For the text-containing cell, return its midpoint in (x, y) coordinate format. 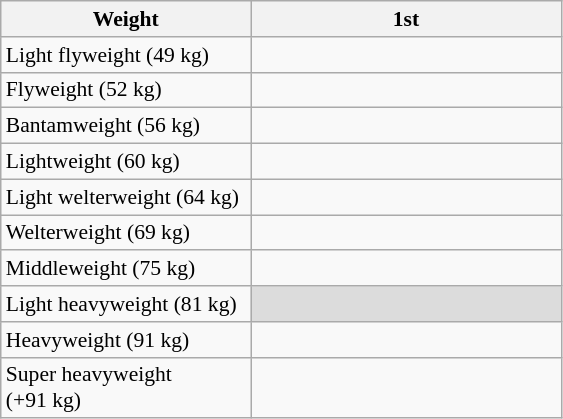
Flyweight (52 kg) (126, 90)
Super heavyweight (+91 kg) (126, 388)
1st (406, 19)
Bantamweight (56 kg) (126, 126)
Light welterweight (64 kg) (126, 197)
Lightweight (60 kg) (126, 162)
Light flyweight (49 kg) (126, 55)
Heavyweight (91 kg) (126, 340)
Light heavyweight (81 kg) (126, 304)
Weight (126, 19)
Middleweight (75 kg) (126, 269)
Welterweight (69 kg) (126, 233)
